Detect which cell encompasses the target text, then output its (X, Y) center coordinate. 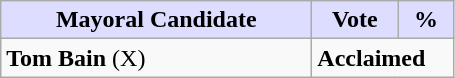
Tom Bain (X) (156, 58)
Acclaimed (383, 58)
% (426, 20)
Mayoral Candidate (156, 20)
Vote (355, 20)
